Determine the (X, Y) coordinate at the center of the cell enclosing the given text.  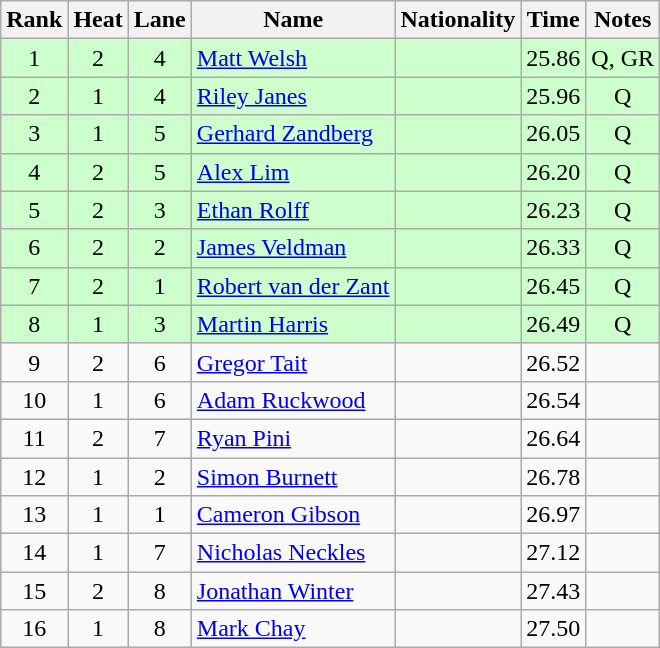
12 (34, 477)
26.49 (554, 324)
26.23 (554, 210)
Rank (34, 20)
26.33 (554, 248)
Jonathan Winter (293, 591)
Name (293, 20)
27.43 (554, 591)
Matt Welsh (293, 58)
11 (34, 438)
Cameron Gibson (293, 515)
Notes (623, 20)
Robert van der Zant (293, 286)
16 (34, 629)
26.54 (554, 400)
Nicholas Neckles (293, 553)
Heat (98, 20)
27.50 (554, 629)
Time (554, 20)
Alex Lim (293, 172)
26.45 (554, 286)
26.78 (554, 477)
14 (34, 553)
Ryan Pini (293, 438)
Gerhard Zandberg (293, 134)
Ethan Rolff (293, 210)
Riley Janes (293, 96)
Mark Chay (293, 629)
9 (34, 362)
26.97 (554, 515)
13 (34, 515)
Nationality (458, 20)
Gregor Tait (293, 362)
25.96 (554, 96)
Martin Harris (293, 324)
10 (34, 400)
26.05 (554, 134)
27.12 (554, 553)
Q, GR (623, 58)
Simon Burnett (293, 477)
Adam Ruckwood (293, 400)
25.86 (554, 58)
26.20 (554, 172)
James Veldman (293, 248)
26.52 (554, 362)
Lane (160, 20)
26.64 (554, 438)
15 (34, 591)
